Extract the (X, Y) coordinate from the center of the cell holding the provided text.  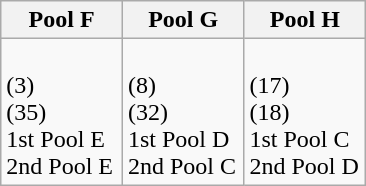
(17) (18) 1st Pool C 2nd Pool D (305, 112)
Pool H (305, 20)
(8) (32) 1st Pool D 2nd Pool C (183, 112)
Pool F (62, 20)
(3) (35) 1st Pool E 2nd Pool E (62, 112)
Pool G (183, 20)
